Provide the (X, Y) coordinate of the cell's center where the given text is located.  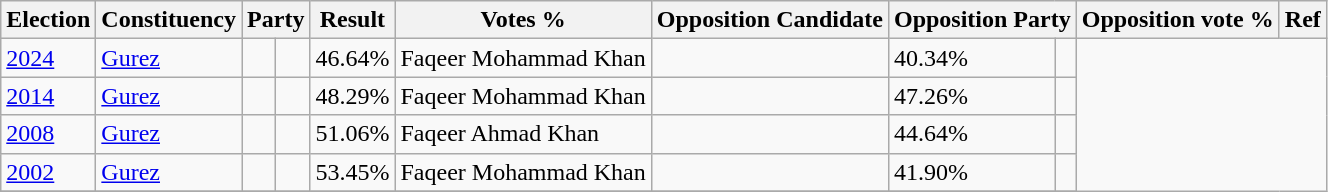
2024 (48, 58)
46.64% (352, 58)
40.34% (971, 58)
Party (276, 20)
Ref (1302, 20)
53.45% (352, 172)
48.29% (352, 96)
Votes % (523, 20)
Opposition Candidate (770, 20)
51.06% (352, 134)
Constituency (169, 20)
Opposition Party (982, 20)
Result (352, 20)
2002 (48, 172)
41.90% (971, 172)
Election (48, 20)
2008 (48, 134)
47.26% (971, 96)
Opposition vote % (1178, 20)
2014 (48, 96)
Faqeer Ahmad Khan (523, 134)
44.64% (971, 134)
